From the cell containing the given text, extract its center point as [X, Y] coordinate. 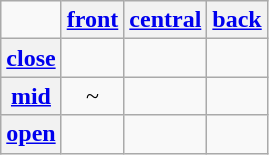
back [237, 20]
~ [92, 96]
central [166, 20]
close [31, 58]
front [92, 20]
mid [31, 96]
open [31, 134]
